Return the (x, y) coordinate for the center point of the cell that contains the specified text.  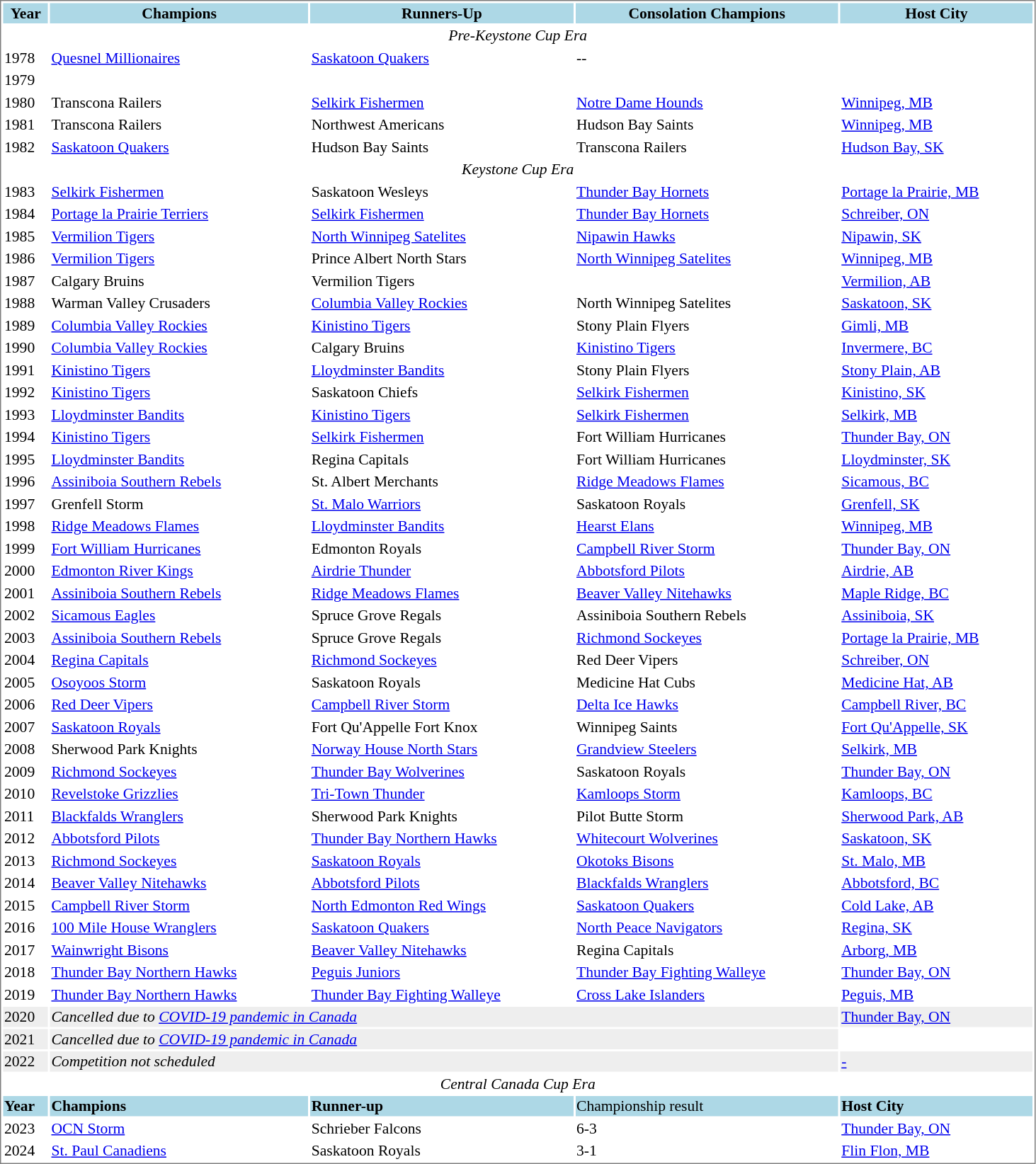
Regina, SK (936, 928)
2005 (25, 683)
1999 (25, 548)
Nipawin Hawks (707, 236)
2018 (25, 972)
St. Malo Warriors (442, 504)
Flin Flon, MB (936, 1151)
1990 (25, 348)
Okotoks Bisons (707, 861)
2009 (25, 772)
Grenfell Storm (179, 504)
1994 (25, 437)
2014 (25, 883)
1989 (25, 326)
Grandview Steelers (707, 749)
1983 (25, 191)
2011 (25, 816)
Schrieber Falcons (442, 1129)
Sicamous Eagles (179, 615)
Osoyoos Storm (179, 683)
1987 (25, 280)
3-1 (707, 1151)
Lloydminster, SK (936, 459)
Portage la Prairie Terriers (179, 214)
Saskatoon Wesleys (442, 191)
2019 (25, 994)
Medicine Hat, AB (936, 683)
Pre-Keystone Cup Era (518, 35)
Tri-Town Thunder (442, 794)
2012 (25, 838)
Arborg, MB (936, 950)
Hudson Bay, SK (936, 147)
Revelstoke Grizzlies (179, 794)
Winnipeg Saints (707, 726)
Warman Valley Crusaders (179, 303)
1992 (25, 392)
Championship result (707, 1106)
Nipawin, SK (936, 236)
Cold Lake, AB (936, 905)
6-3 (707, 1129)
OCN Storm (179, 1129)
2016 (25, 928)
2006 (25, 704)
Fort Qu'Appelle Fort Knox (442, 726)
Campbell River, BC (936, 704)
1996 (25, 481)
Airdrie, AB (936, 571)
Sherwood Park, AB (936, 816)
2008 (25, 749)
Northwest Americans (442, 125)
1993 (25, 415)
St. Paul Canadiens (179, 1151)
1991 (25, 370)
2013 (25, 861)
2021 (25, 1039)
Thunder Bay Wolverines (442, 772)
2000 (25, 571)
Peguis, MB (936, 994)
Wainwright Bisons (179, 950)
Consolation Champions (707, 13)
Whitecourt Wolverines (707, 838)
2007 (25, 726)
Kinistino, SK (936, 392)
Maple Ridge, BC (936, 593)
2001 (25, 593)
1986 (25, 258)
North Peace Navigators (707, 928)
2004 (25, 660)
Edmonton River Kings (179, 571)
Medicine Hat Cubs (707, 683)
Saskatoon Chiefs (442, 392)
Fort Qu'Appelle, SK (936, 726)
100 Mile House Wranglers (179, 928)
Delta Ice Hawks (707, 704)
2024 (25, 1151)
Runners-Up (442, 13)
1979 (25, 80)
1995 (25, 459)
Invermere, BC (936, 348)
St. Malo, MB (936, 861)
2022 (25, 1061)
1980 (25, 102)
Stony Plain, AB (936, 370)
Hearst Elans (707, 526)
North Edmonton Red Wings (442, 905)
Gimli, MB (936, 326)
1985 (25, 236)
Sicamous, BC (936, 481)
1997 (25, 504)
Airdrie Thunder (442, 571)
Kamloops Storm (707, 794)
Norway House North Stars (442, 749)
Peguis Juniors (442, 972)
1981 (25, 125)
1998 (25, 526)
2003 (25, 637)
Vermilion, AB (936, 280)
2002 (25, 615)
2020 (25, 1017)
1988 (25, 303)
Edmonton Royals (442, 548)
2023 (25, 1129)
Competition not scheduled (445, 1061)
1984 (25, 214)
Pilot Butte Storm (707, 816)
2015 (25, 905)
Assiniboia, SK (936, 615)
St. Albert Merchants (442, 481)
1982 (25, 147)
Cross Lake Islanders (707, 994)
1978 (25, 58)
Grenfell, SK (936, 504)
Runner-up (442, 1106)
Kamloops, BC (936, 794)
Keystone Cup Era (518, 169)
Central Canada Cup Era (518, 1083)
Prince Albert North Stars (442, 258)
- (936, 1061)
Abbotsford, BC (936, 883)
2010 (25, 794)
2017 (25, 950)
Quesnel Millionaires (179, 58)
Notre Dame Hounds (707, 102)
-- (707, 58)
